Capture the cell that displays the provided text and extract its (x, y) central coordinate. 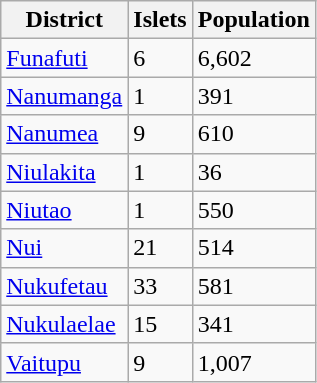
Nui (64, 248)
610 (254, 134)
Nukulaelae (64, 324)
1,007 (254, 362)
Islets (160, 20)
District (64, 20)
Nanumea (64, 134)
Population (254, 20)
36 (254, 172)
6,602 (254, 58)
Vaitupu (64, 362)
391 (254, 96)
6 (160, 58)
21 (160, 248)
581 (254, 286)
Niutao (64, 210)
514 (254, 248)
33 (160, 286)
Nanumanga (64, 96)
Niulakita (64, 172)
550 (254, 210)
Funafuti (64, 58)
Nukufetau (64, 286)
15 (160, 324)
341 (254, 324)
